Search for the cell housing the specified text and yield its (X, Y) center coordinate. 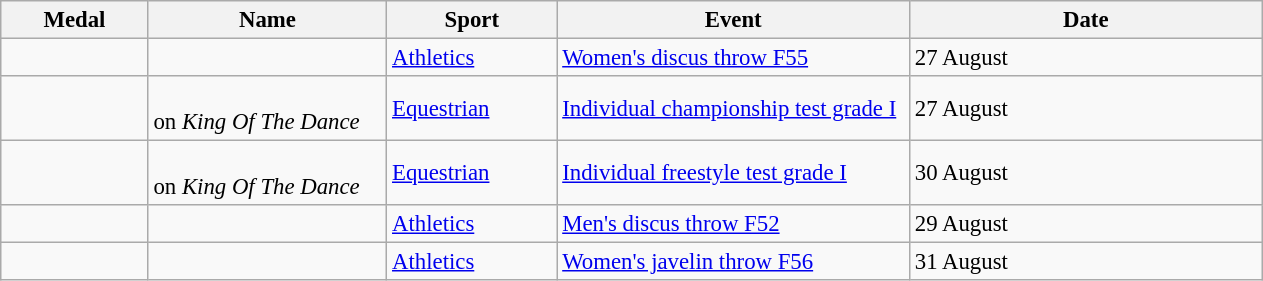
Individual freestyle test grade I (734, 174)
Name (268, 20)
30 August (1086, 174)
31 August (1086, 262)
Date (1086, 20)
Sport (472, 20)
29 August (1086, 224)
Women's discus throw F55 (734, 58)
Women's javelin throw F56 (734, 262)
Event (734, 20)
Men's discus throw F52 (734, 224)
Individual championship test grade I (734, 108)
Medal (74, 20)
